Scan for the cell matching the given text and deliver its (x, y) coordinate at center. 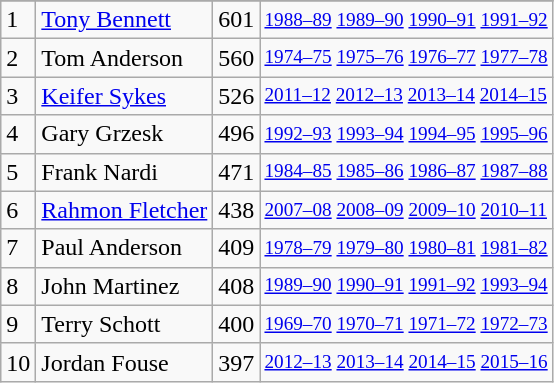
Terry Schott (124, 324)
5 (18, 172)
Rahmon Fletcher (124, 210)
1969–70 1970–71 1971–72 1972–73 (406, 324)
10 (18, 362)
6 (18, 210)
John Martinez (124, 286)
408 (236, 286)
1989–90 1990–91 1991–92 1993–94 (406, 286)
1984–85 1985–86 1986–87 1987–88 (406, 172)
496 (236, 134)
3 (18, 96)
Tony Bennett (124, 20)
601 (236, 20)
9 (18, 324)
Keifer Sykes (124, 96)
409 (236, 248)
2007–08 2008–09 2009–10 2010–11 (406, 210)
4 (18, 134)
1992–93 1993–94 1994–95 1995–96 (406, 134)
471 (236, 172)
1988–89 1989–90 1990–91 1991–92 (406, 20)
Gary Grzesk (124, 134)
2011–12 2012–13 2013–14 2014–15 (406, 96)
397 (236, 362)
Frank Nardi (124, 172)
8 (18, 286)
560 (236, 58)
2012–13 2013–14 2014–15 2015–16 (406, 362)
2 (18, 58)
Tom Anderson (124, 58)
526 (236, 96)
1 (18, 20)
1978–79 1979–80 1980–81 1981–82 (406, 248)
1974–75 1975–76 1976–77 1977–78 (406, 58)
7 (18, 248)
438 (236, 210)
400 (236, 324)
Jordan Fouse (124, 362)
Paul Anderson (124, 248)
